Identify which cell holds the provided text, then report its [X, Y] central coordinate. 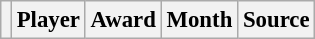
Source [276, 20]
Month [199, 20]
Award [123, 20]
Player [48, 20]
